Find where the given text appears and provide that cell's center as (X, Y) coordinate. 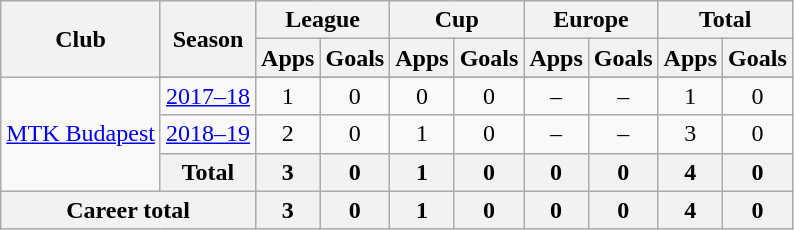
2018–19 (208, 134)
Club (81, 39)
2 (288, 134)
Season (208, 39)
2017–18 (208, 96)
MTK Budapest (81, 134)
Career total (128, 210)
Cup (457, 20)
League (323, 20)
Europe (591, 20)
